Extract the [X, Y] coordinate from the center of the cell holding the provided text.  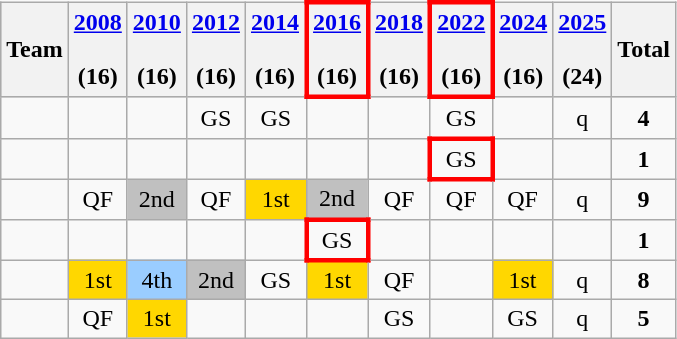
2014(16) [276, 50]
8 [644, 280]
2012(16) [216, 50]
4 [644, 118]
4th [156, 280]
Total [644, 50]
2018(16) [399, 50]
Team [35, 50]
2024(16) [522, 50]
2022(16) [461, 50]
2008(16) [98, 50]
9 [644, 199]
2010(16) [156, 50]
5 [644, 319]
2025(24) [582, 50]
2016(16) [337, 50]
